Locate the cell with the specified text and output its (x, y) center coordinate. 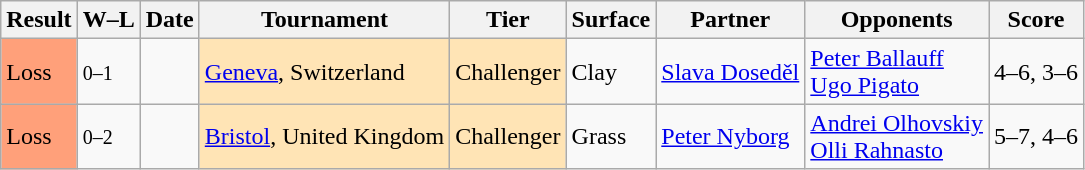
Score (1036, 20)
Partner (730, 20)
Grass (611, 136)
Peter Nyborg (730, 136)
0–1 (108, 72)
Tier (508, 20)
Result (39, 20)
Andrei Olhovskiy Olli Rahnasto (897, 136)
Date (170, 20)
Slava Doseděl (730, 72)
Surface (611, 20)
Opponents (897, 20)
W–L (108, 20)
Geneva, Switzerland (324, 72)
4–6, 3–6 (1036, 72)
0–2 (108, 136)
Clay (611, 72)
5–7, 4–6 (1036, 136)
Peter Ballauff Ugo Pigato (897, 72)
Bristol, United Kingdom (324, 136)
Tournament (324, 20)
